Locate the cell with the specified text and output its [x, y] center coordinate. 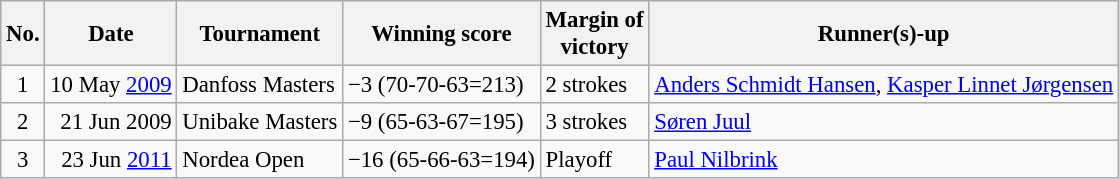
10 May 2009 [111, 85]
Danfoss Masters [260, 85]
Tournament [260, 34]
3 strokes [594, 122]
Anders Schmidt Hansen, Kasper Linnet Jørgensen [884, 85]
Søren Juul [884, 122]
Paul Nilbrink [884, 160]
Runner(s)-up [884, 34]
1 [23, 85]
Margin ofvictory [594, 34]
2 [23, 122]
−9 (65-63-67=195) [442, 122]
Nordea Open [260, 160]
23 Jun 2011 [111, 160]
3 [23, 160]
No. [23, 34]
−16 (65-66-63=194) [442, 160]
21 Jun 2009 [111, 122]
Playoff [594, 160]
Unibake Masters [260, 122]
Date [111, 34]
−3 (70-70-63=213) [442, 85]
2 strokes [594, 85]
Winning score [442, 34]
